Determine the [x, y] coordinate at the center of the cell enclosing the given text.  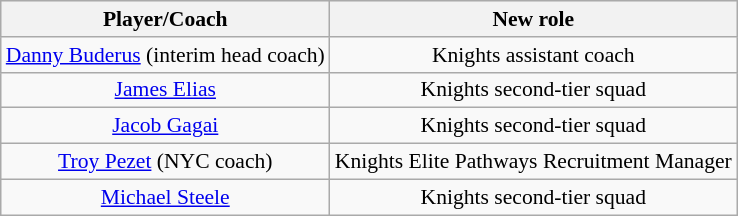
Knights assistant coach [534, 55]
New role [534, 19]
Michael Steele [166, 197]
Player/Coach [166, 19]
James Elias [166, 90]
Knights Elite Pathways Recruitment Manager [534, 162]
Troy Pezet (NYC coach) [166, 162]
Danny Buderus (interim head coach) [166, 55]
Jacob Gagai [166, 126]
